For the text-containing cell, return its midpoint in [x, y] coordinate format. 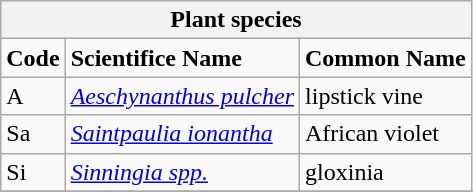
Code [33, 58]
Scientifice Name [182, 58]
gloxinia [386, 172]
Sinningia spp. [182, 172]
Plant species [236, 20]
A [33, 96]
lipstick vine [386, 96]
African violet [386, 134]
Common Name [386, 58]
Si [33, 172]
Aeschynanthus pulcher [182, 96]
Sa [33, 134]
Saintpaulia ionantha [182, 134]
